Detect which cell encompasses the target text, then output its (X, Y) center coordinate. 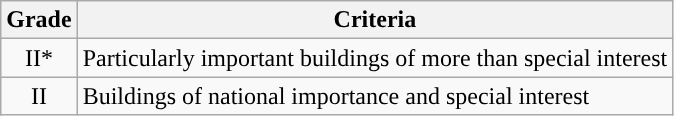
Criteria (375, 20)
Grade (39, 20)
Buildings of national importance and special interest (375, 96)
Particularly important buildings of more than special interest (375, 58)
II* (39, 58)
II (39, 96)
